Capture the cell that displays the provided text and extract its (x, y) central coordinate. 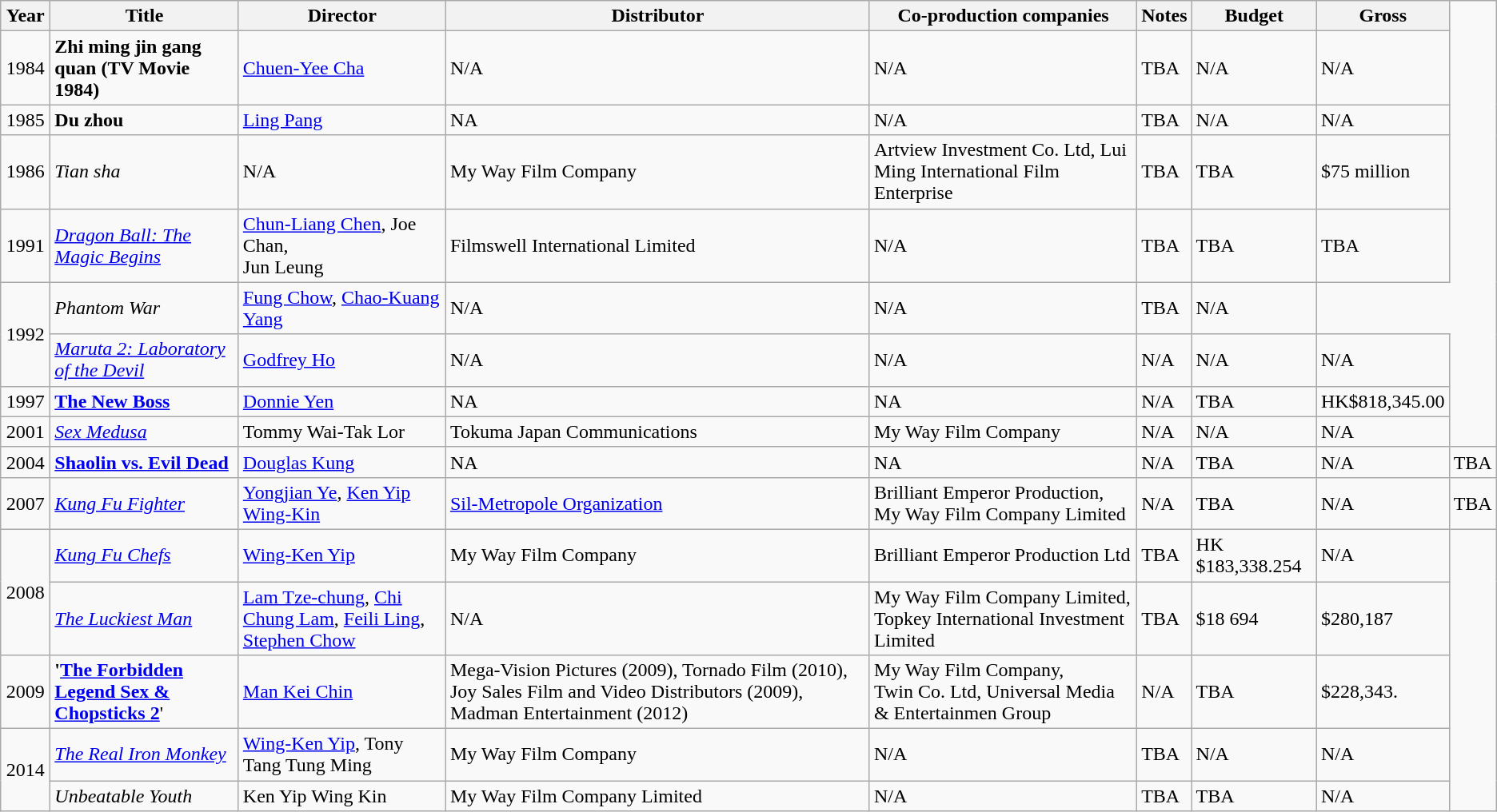
Chun-Liang Chen, Joe Chan,Jun Leung (342, 245)
Gross (1383, 16)
Tommy Wai-Tak Lor (342, 432)
Budget (1254, 16)
2004 (26, 462)
Unbeatable Youth (144, 796)
Du zhou (144, 120)
Sex Medusa (144, 432)
1992 (26, 334)
The Real Iron Monkey (144, 754)
Yongjian Ye, Ken Yip Wing-Kin (342, 504)
Maruta 2: Laboratory of the Devil (144, 360)
Dragon Ball: The Magic Begins (144, 245)
2009 (26, 692)
Year (26, 16)
Sil-Metropole Organization (657, 504)
HK$818,345.00 (1383, 401)
Kung Fu Fighter (144, 504)
Phantom War (144, 308)
The New Boss (144, 401)
Filmswell International Limited (657, 245)
Brilliant Emperor Production Ltd (1003, 555)
1991 (26, 245)
Brilliant Emperor Production, My Way Film Company Limited (1003, 504)
Wing-Ken Yip (342, 555)
Tian sha (144, 172)
Co-production companies (1003, 16)
Zhi ming jin gang quan (TV Movie 1984) (144, 68)
2001 (26, 432)
My Way Film Company Limited (657, 796)
Notes (1164, 16)
Ken Yip Wing Kin (342, 796)
Title (144, 16)
'The Forbidden Legend Sex & Chopsticks 2' (144, 692)
2014 (26, 770)
Donnie Yen (342, 401)
HK $183,338.254 (1254, 555)
Tokuma Japan Communications (657, 432)
1986 (26, 172)
Wing-Ken Yip, Tony Tang Tung Ming (342, 754)
Chuen-Yee Cha (342, 68)
Douglas Kung (342, 462)
Ling Pang (342, 120)
$18 694 (1254, 619)
$280,187 (1383, 619)
Director (342, 16)
Mega-Vision Pictures (2009), Tornado Film (2010), Joy Sales Film and Video Distributors (2009), Madman Entertainment (2012) (657, 692)
$228,343. (1383, 692)
Artview Investment Co. Ltd, Lui Ming International Film Enterprise (1003, 172)
1984 (26, 68)
Shaolin vs. Evil Dead (144, 462)
Godfrey Ho (342, 360)
2007 (26, 504)
$75 million (1383, 172)
My Way Film Company Limited, Topkey International Investment Limited (1003, 619)
Distributor (657, 16)
Fung Chow, Chao-Kuang Yang (342, 308)
The Luckiest Man (144, 619)
Man Kei Chin (342, 692)
Kung Fu Chefs (144, 555)
1997 (26, 401)
My Way Film Company,Twin Co. Ltd, Universal Media & Entertainmen Group (1003, 692)
Lam Tze-chung, Chi Chung Lam, Feili Ling, Stephen Chow (342, 619)
2008 (26, 591)
1985 (26, 120)
